Find where the given text appears and provide that cell's center as [x, y] coordinate. 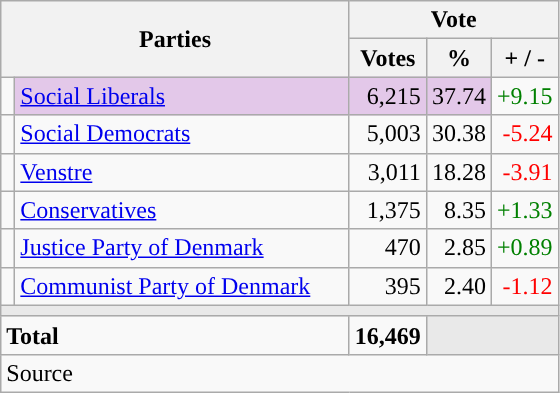
-3.91 [524, 172]
+9.15 [524, 96]
Parties [176, 39]
8.35 [458, 210]
18.28 [458, 172]
Social Liberals [182, 96]
Social Democrats [182, 134]
Source [280, 373]
1,375 [388, 210]
Total [176, 335]
Vote [454, 20]
-1.12 [524, 286]
37.74 [458, 96]
Communist Party of Denmark [182, 286]
470 [388, 248]
6,215 [388, 96]
Venstre [182, 172]
395 [388, 286]
16,469 [388, 335]
3,011 [388, 172]
Justice Party of Denmark [182, 248]
-5.24 [524, 134]
+0.89 [524, 248]
5,003 [388, 134]
Conservatives [182, 210]
% [458, 58]
+1.33 [524, 210]
+ / - [524, 58]
2.85 [458, 248]
2.40 [458, 286]
30.38 [458, 134]
Votes [388, 58]
